Capture the cell that displays the provided text and extract its [x, y] central coordinate. 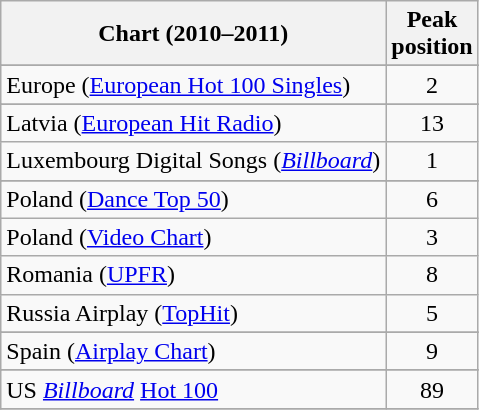
1 [432, 161]
9 [432, 351]
6 [432, 199]
Luxembourg Digital Songs (Billboard) [194, 161]
13 [432, 123]
Poland (Dance Top 50) [194, 199]
8 [432, 275]
89 [432, 389]
Chart (2010–2011) [194, 34]
Europe (European Hot 100 Singles) [194, 85]
5 [432, 313]
Spain (Airplay Chart) [194, 351]
Romania (UPFR) [194, 275]
Peakposition [432, 34]
3 [432, 237]
US Billboard Hot 100 [194, 389]
Latvia (European Hit Radio) [194, 123]
Poland (Video Chart) [194, 237]
2 [432, 85]
Russia Airplay (TopHit) [194, 313]
